Extract the [X, Y] coordinate from the center of the cell holding the provided text.  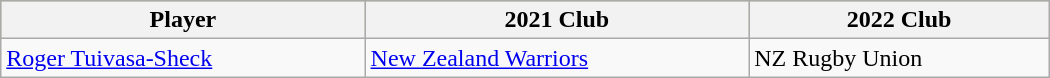
2022 Club [900, 20]
Roger Tuivasa-Sheck [183, 58]
2021 Club [557, 20]
NZ Rugby Union [900, 58]
Player [183, 20]
New Zealand Warriors [557, 58]
